Capture the cell that displays the provided text and extract its [X, Y] central coordinate. 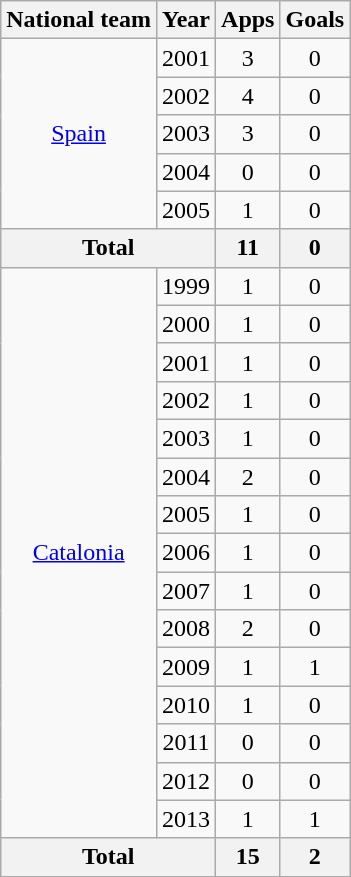
2010 [186, 705]
Spain [79, 134]
15 [248, 857]
2006 [186, 553]
Catalonia [79, 552]
2009 [186, 667]
Year [186, 20]
Apps [248, 20]
1999 [186, 286]
2000 [186, 324]
National team [79, 20]
Goals [315, 20]
2013 [186, 819]
2012 [186, 781]
2007 [186, 591]
2011 [186, 743]
4 [248, 96]
2008 [186, 629]
11 [248, 248]
